From the cell containing the given text, extract its center point as [x, y] coordinate. 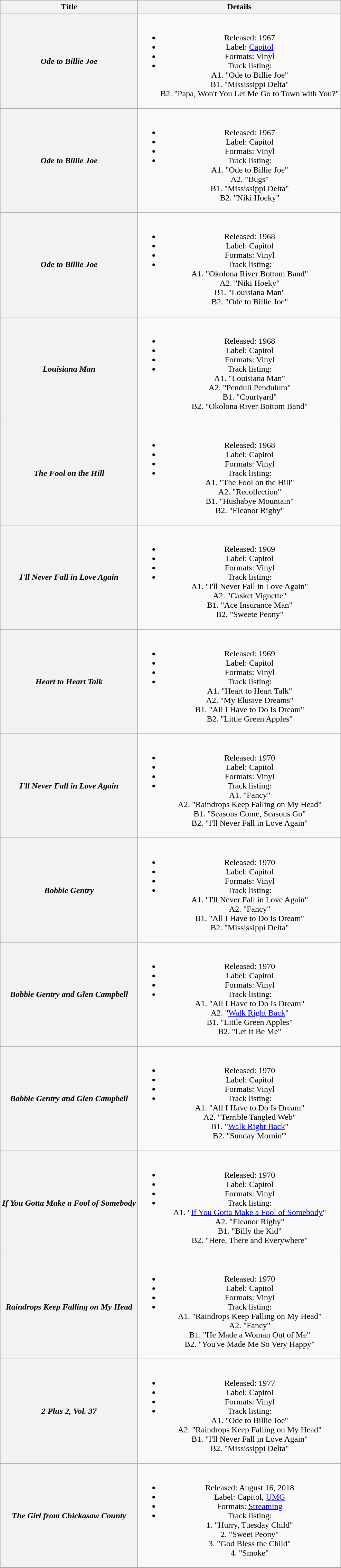
Bobbie Gentry [69, 890]
Released: 1968 Label: Capitol Formats: VinylTrack listing:A1. "Louisiana Man"A2. "Penduli Pendulum"B1. "Courtyard"B2. "Okolona River Bottom Band" [239, 369]
Released: 1967 Label: Capitol Formats: VinylTrack listing:A1. "Ode to Billie Joe"A2. "Bugs"B1. "Mississippi Delta"B2. "Niki Hoeky" [239, 160]
Title [69, 7]
The Girl from Chickasaw County [69, 1516]
The Fool on the Hill [69, 473]
Details [239, 7]
Heart to Heart Talk [69, 682]
Released: 1968 Label: Capitol Formats: VinylTrack listing:A1. "The Fool on the Hill"A2. "Recollection"B1. "Hushabye Mountain"B2. "Eleanor Rigby" [239, 473]
If You Gotta Make a Fool of Somebody [69, 1203]
Released: 1968 Label: Capitol Formats: VinylTrack listing:A1. "Okolona River Bottom Band"A2. "Niki Hoeky"B1. "Louisiana Man"B2. "Ode to Billie Joe" [239, 265]
Louisiana Man [69, 369]
Raindrops Keep Falling on My Head [69, 1307]
2 Plus 2, Vol. 37 [69, 1411]
